Scan for the cell matching the given text and deliver its [X, Y] coordinate at center. 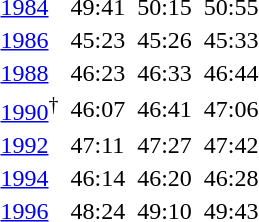
46:07 [98, 109]
45:26 [165, 40]
46:23 [98, 73]
47:27 [165, 145]
46:41 [165, 109]
46:20 [165, 178]
46:33 [165, 73]
47:11 [98, 145]
46:14 [98, 178]
45:23 [98, 40]
